Return [X, Y] of the center of cell containing provided text 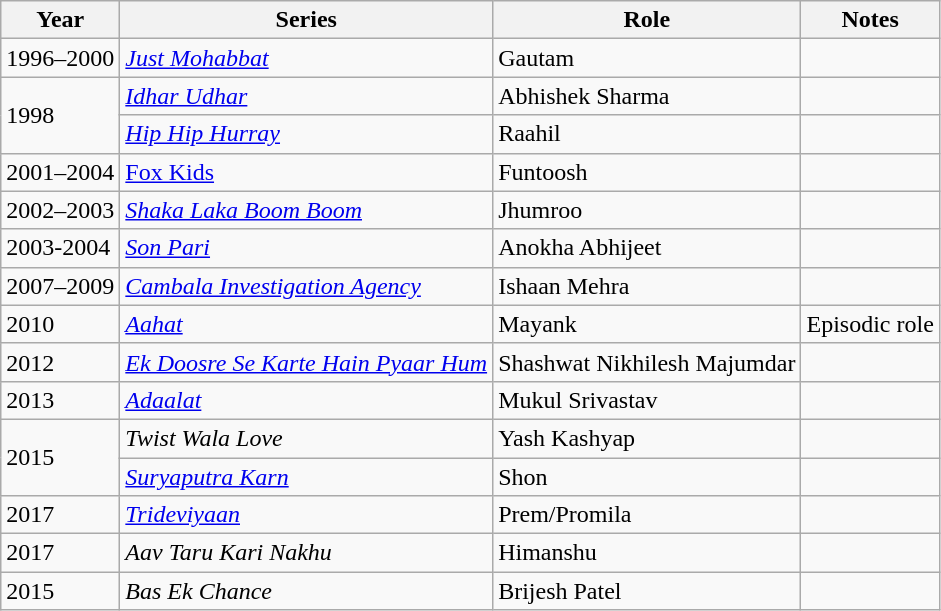
Yash Kashyap [647, 438]
Idhar Udhar [306, 96]
Ek Doosre Se Karte Hain Pyaar Hum [306, 362]
Abhishek Sharma [647, 96]
Mayank [647, 324]
Bas Ek Chance [306, 591]
Son Pari [306, 248]
Hip Hip Hurray [306, 134]
Year [60, 20]
Shashwat Nikhilesh Majumdar [647, 362]
Gautam [647, 58]
Prem/Promila [647, 515]
Suryaputra Karn [306, 477]
1998 [60, 115]
Series [306, 20]
Twist Wala Love [306, 438]
Funtoosh [647, 172]
Aav Taru Kari Nakhu [306, 553]
Role [647, 20]
2007–2009 [60, 286]
Episodic role [870, 324]
Himanshu [647, 553]
Shaka Laka Boom Boom [306, 210]
Aahat [306, 324]
Adaalat [306, 400]
Raahil [647, 134]
Cambala Investigation Agency [306, 286]
2002–2003 [60, 210]
2001–2004 [60, 172]
2012 [60, 362]
Brijesh Patel [647, 591]
2003-2004 [60, 248]
Ishaan Mehra [647, 286]
Mukul Srivastav [647, 400]
2010 [60, 324]
1996–2000 [60, 58]
Shon [647, 477]
2013 [60, 400]
Just Mohabbat [306, 58]
Trideviyaan [306, 515]
Anokha Abhijeet [647, 248]
Notes [870, 20]
Jhumroo [647, 210]
Fox Kids [306, 172]
